Search for the cell housing the specified text and yield its [X, Y] center coordinate. 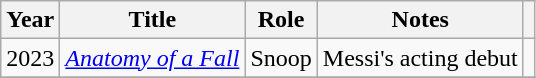
Title [152, 20]
Year [30, 20]
Role [281, 20]
2023 [30, 58]
Notes [420, 20]
Snoop [281, 58]
Messi's acting debut [420, 58]
Anatomy of a Fall [152, 58]
